Return the [X, Y] coordinate for the center point of the cell that contains the specified text.  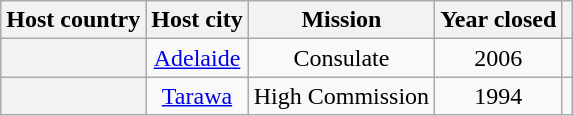
Adelaide [197, 58]
High Commission [341, 96]
1994 [498, 96]
Year closed [498, 20]
Host country [74, 20]
Tarawa [197, 96]
Consulate [341, 58]
Host city [197, 20]
2006 [498, 58]
Mission [341, 20]
